Capture the cell that displays the provided text and extract its (x, y) central coordinate. 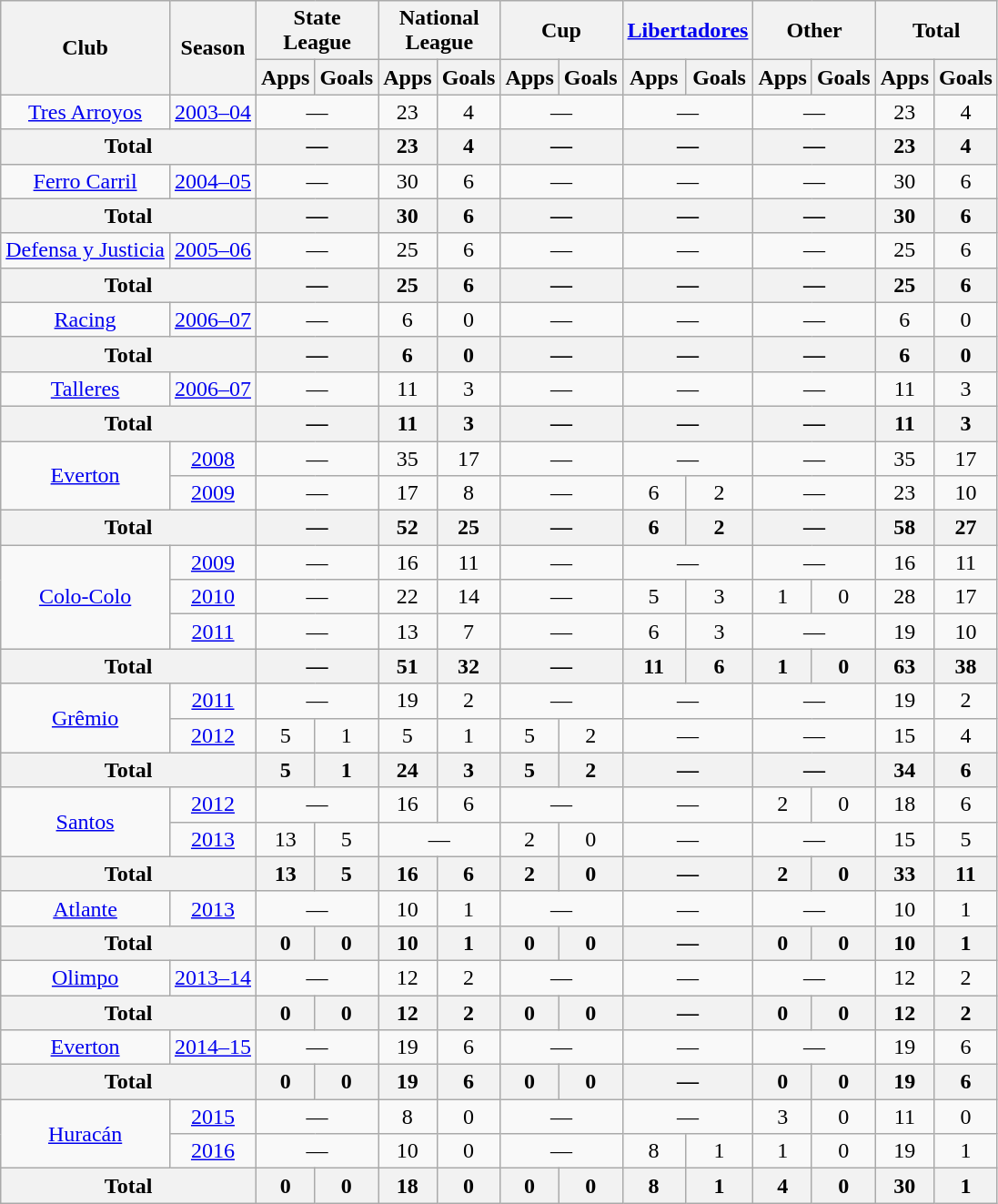
Atlante (86, 908)
38 (966, 666)
22 (408, 597)
2008 (213, 458)
7 (469, 632)
Huracán (86, 1134)
Ferro Carril (86, 181)
2016 (213, 1151)
Racing (86, 319)
27 (966, 528)
Colo-Colo (86, 597)
Club (86, 47)
28 (904, 597)
Santos (86, 822)
2005–06 (213, 250)
Grêmio (86, 718)
52 (408, 528)
33 (904, 874)
Olimpo (86, 977)
2015 (213, 1117)
2014–15 (213, 1047)
Cup (561, 31)
Other (814, 31)
Season (213, 47)
2013–14 (213, 977)
StateLeague (317, 31)
34 (904, 770)
14 (469, 597)
24 (408, 770)
51 (408, 666)
Libertadores (688, 31)
Tres Arroyos (86, 112)
2004–05 (213, 181)
NationalLeague (439, 31)
63 (904, 666)
Talleres (86, 389)
58 (904, 528)
32 (469, 666)
2003–04 (213, 112)
2010 (213, 597)
Defensa y Justicia (86, 250)
